From the cell containing the given text, extract its center point as [x, y] coordinate. 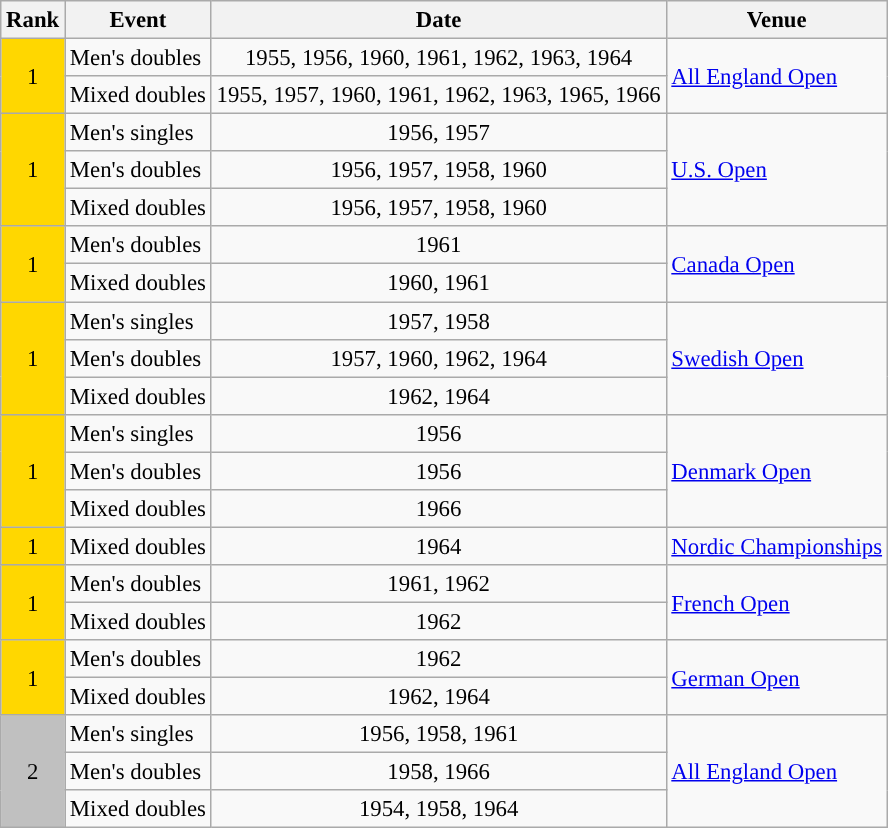
Date [438, 20]
1961 [438, 245]
1954, 1958, 1964 [438, 809]
Canada Open [776, 264]
Nordic Championships [776, 546]
1964 [438, 546]
1957, 1958 [438, 321]
Rank [33, 20]
1956, 1958, 1961 [438, 734]
Denmark Open [776, 470]
2 [33, 772]
1957, 1960, 1962, 1964 [438, 358]
Swedish Open [776, 358]
1960, 1961 [438, 283]
1958, 1966 [438, 772]
1956, 1957 [438, 133]
1961, 1962 [438, 584]
1955, 1957, 1960, 1961, 1962, 1963, 1965, 1966 [438, 95]
French Open [776, 602]
Venue [776, 20]
1955, 1956, 1960, 1961, 1962, 1963, 1964 [438, 58]
Event [138, 20]
German Open [776, 678]
U.S. Open [776, 170]
1966 [438, 509]
